Capture the cell that displays the provided text and extract its [x, y] central coordinate. 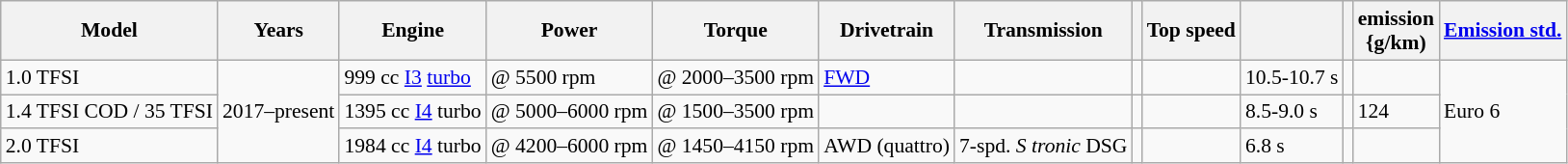
Engine [412, 31]
1395 cc I4 turbo [412, 112]
Top speed [1191, 31]
6.8 s [1293, 147]
10.5-10.7 s [1293, 77]
7-spd. S tronic DSG [1043, 147]
@ 1500–3500 rpm [736, 112]
2.0 TFSI [110, 147]
2017–present [278, 112]
Power [570, 31]
Drivetrain [886, 31]
Years [278, 31]
Model [110, 31]
FWD [886, 77]
1.4 TFSI COD / 35 TFSI [110, 112]
@ 4200–6000 rpm [570, 147]
Transmission [1043, 31]
1.0 TFSI [110, 77]
emission{g/km) [1397, 31]
@ 1450–4150 rpm [736, 147]
Emission std. [1503, 31]
8.5-9.0 s [1293, 112]
@ 5500 rpm [570, 77]
AWD (quattro) [886, 147]
Torque [736, 31]
1984 cc I4 turbo [412, 147]
124 [1397, 112]
Euro 6 [1503, 112]
999 cc I3 turbo [412, 77]
@ 2000–3500 rpm [736, 77]
@ 5000–6000 rpm [570, 112]
